Pinpoint the cell where the given text exists, returning its [x, y] midpoint coordinate. 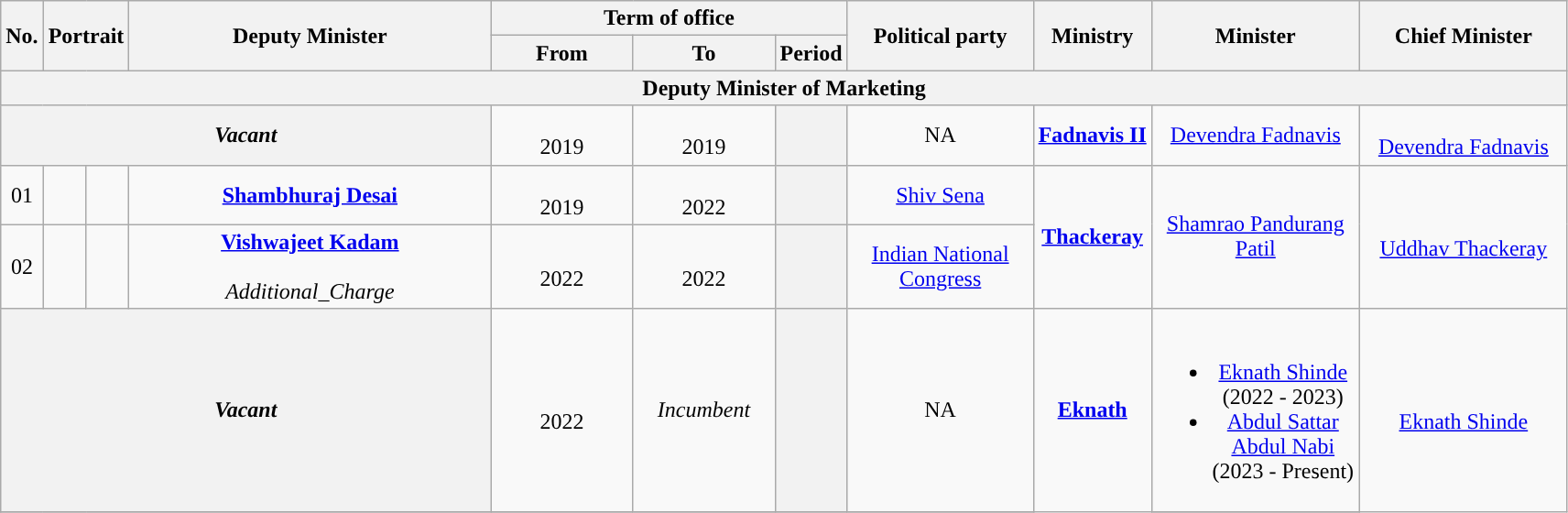
Indian National Congress [940, 267]
Eknath Shinde [1464, 410]
Eknath Shinde(2022 - 2023)Abdul Sattar Abdul Nabi (2023 - Present) [1255, 410]
Term of office [669, 18]
Shiv Sena [940, 194]
Incumbent [703, 410]
Chief Minister [1464, 36]
Political party [940, 36]
02 [22, 267]
Portrait [86, 36]
Vishwajeet Kadam Additional_Charge [310, 267]
01 [22, 194]
Eknath [1092, 410]
From [562, 53]
Ministry [1092, 36]
Deputy Minister [310, 36]
Fadnavis II [1092, 136]
Thackeray [1092, 236]
To [703, 53]
Shamrao Pandurang Patil [1255, 236]
Minister [1255, 36]
No. [22, 36]
Period [811, 53]
Shambhuraj Desai [310, 194]
Uddhav Thackeray [1464, 236]
Deputy Minister of Marketing [784, 88]
